Find where the given text appears and provide that cell's center as (x, y) coordinate. 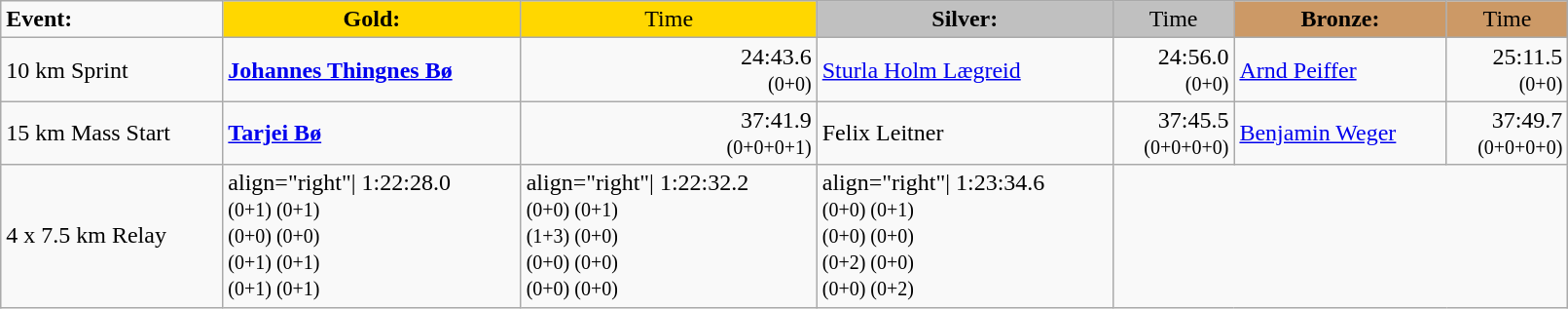
24:43.6(0+0) (669, 70)
Tarjei Bø (372, 133)
Silver: (965, 19)
37:45.5(0+0+0+0) (1174, 133)
25:11.5(0+0) (1507, 70)
24:56.0(0+0) (1174, 70)
Sturla Holm Lægreid (965, 70)
15 km Mass Start (112, 133)
Event: (112, 19)
align="right"| 1:22:28.0(0+1) (0+1)(0+0) (0+0)(0+1) (0+1)(0+1) (0+1) (372, 236)
37:41.9(0+0+0+1) (669, 133)
Felix Leitner (965, 133)
align="right"| 1:23:34.6(0+0) (0+1)(0+0) (0+0)(0+2) (0+0)(0+0) (0+2) (965, 236)
Arnd Peiffer (1340, 70)
37:49.7(0+0+0+0) (1507, 133)
Johannes Thingnes Bø (372, 70)
Benjamin Weger (1340, 133)
Bronze: (1340, 19)
10 km Sprint (112, 70)
align="right"| 1:22:32.2(0+0) (0+1)(1+3) (0+0)(0+0) (0+0)(0+0) (0+0) (669, 236)
4 x 7.5 km Relay (112, 236)
Gold: (372, 19)
